Pinpoint the cell where the given text exists, returning its [X, Y] midpoint coordinate. 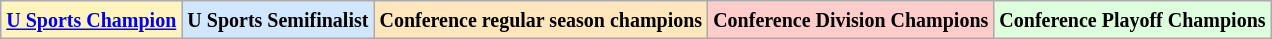
U Sports Semifinalist [278, 20]
Conference regular season champions [541, 20]
U Sports Champion [92, 20]
Conference Playoff Champions [1132, 20]
Conference Division Champions [851, 20]
